Scan for the cell matching the given text and deliver its (x, y) coordinate at center. 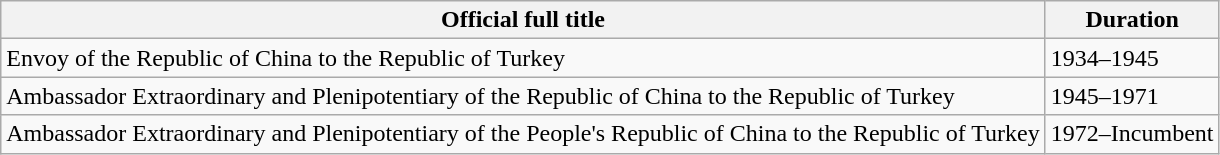
Ambassador Extraordinary and Plenipotentiary of the People's Republic of China to the Republic of Turkey (524, 134)
Ambassador Extraordinary and Plenipotentiary of the Republic of China to the Republic of Turkey (524, 96)
1972–Incumbent (1132, 134)
Official full title (524, 20)
Duration (1132, 20)
1934–1945 (1132, 58)
1945–1971 (1132, 96)
Envoy of the Republic of China to the Republic of Turkey (524, 58)
